Return the [X, Y] coordinate for the center point of the cell that contains the specified text.  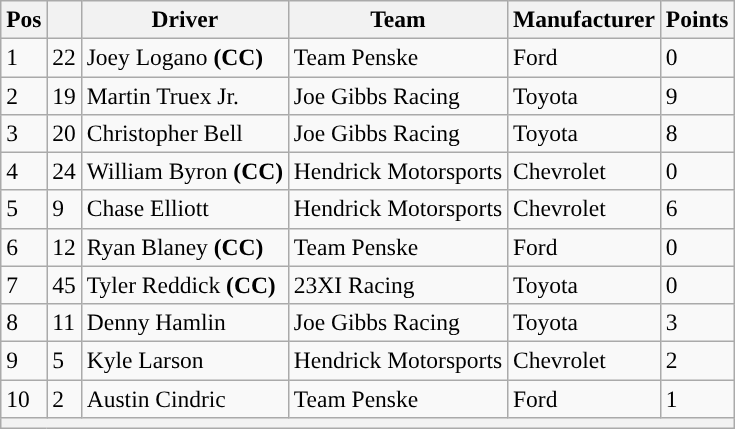
20 [64, 133]
Christopher Bell [184, 133]
11 [64, 322]
Austin Cindric [184, 398]
45 [64, 285]
10 [24, 398]
7 [24, 285]
Points [697, 19]
Pos [24, 19]
12 [64, 247]
Chase Elliott [184, 209]
19 [64, 95]
Martin Truex Jr. [184, 95]
William Byron (CC) [184, 171]
Team [398, 19]
23XI Racing [398, 285]
Joey Logano (CC) [184, 57]
Denny Hamlin [184, 322]
22 [64, 57]
Ryan Blaney (CC) [184, 247]
Tyler Reddick (CC) [184, 285]
24 [64, 171]
Driver [184, 19]
Kyle Larson [184, 360]
4 [24, 171]
Manufacturer [584, 19]
